Return the [X, Y] coordinate for the center point of the cell that contains the specified text.  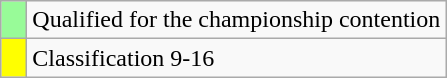
Classification 9-16 [236, 58]
Qualified for the championship contention [236, 20]
